For the text-containing cell, return its midpoint in [x, y] coordinate format. 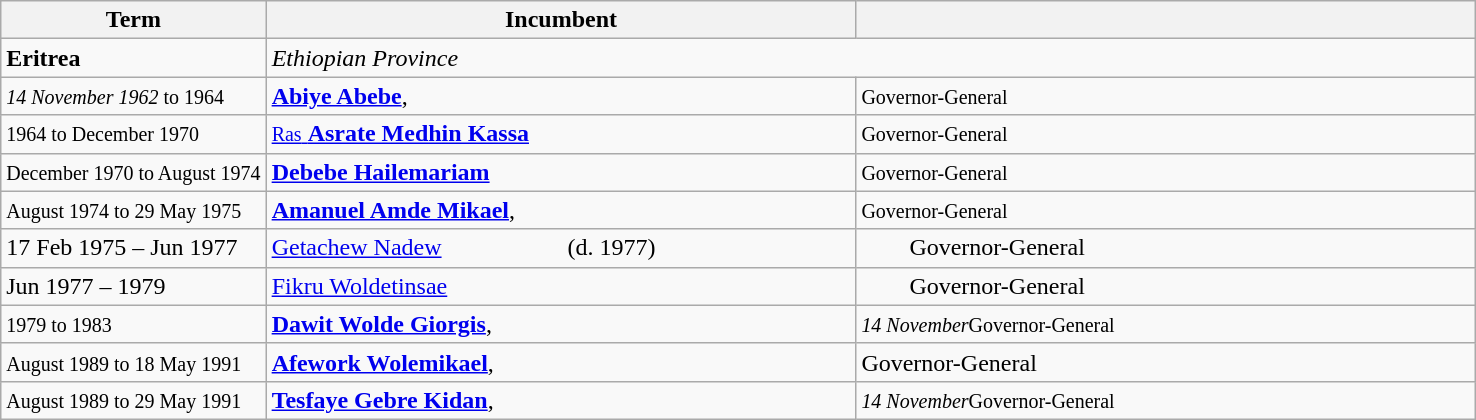
Ras Asrate Medhin Kassa [561, 134]
Getachew Nadew (d. 1977) [561, 248]
1964 to December 1970 [134, 134]
Jun 1977 – 1979 [134, 286]
Debebe Hailemariam [561, 172]
August 1989 to 29 May 1991 [134, 400]
Amanuel Amde Mikael, [561, 210]
14 November 1962 to 1964 [134, 96]
1979 to 1983 [134, 324]
August 1974 to 29 May 1975 [134, 210]
Term [134, 20]
Eritrea [134, 58]
17 Feb 1975 – Jun 1977 [134, 248]
Abiye Abebe, [561, 96]
Fikru Woldetinsae [561, 286]
Incumbent [561, 20]
December 1970 to August 1974 [134, 172]
August 1989 to 18 May 1991 [134, 362]
Dawit Wolde Giorgis, [561, 324]
Afework Wolemikael, [561, 362]
Ethiopian Province [870, 58]
Tesfaye Gebre Kidan, [561, 400]
